Pinpoint the cell where the given text exists, returning its [X, Y] midpoint coordinate. 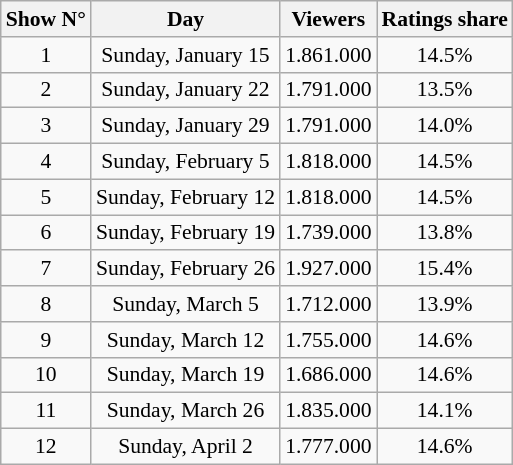
Sunday, January 29 [186, 126]
Viewers [328, 19]
3 [46, 126]
Show N° [46, 19]
1.835.000 [328, 411]
2 [46, 90]
7 [46, 269]
Sunday, February 12 [186, 197]
14.1% [445, 411]
15.4% [445, 269]
Sunday, January 22 [186, 90]
4 [46, 162]
10 [46, 375]
1.686.000 [328, 375]
Sunday, March 12 [186, 340]
Sunday, March 19 [186, 375]
1.712.000 [328, 304]
9 [46, 340]
1.777.000 [328, 447]
Sunday, February 26 [186, 269]
1.755.000 [328, 340]
5 [46, 197]
13.8% [445, 233]
13.9% [445, 304]
11 [46, 411]
8 [46, 304]
Ratings share [445, 19]
Sunday, March 26 [186, 411]
13.5% [445, 90]
1.861.000 [328, 55]
Sunday, February 19 [186, 233]
Sunday, February 5 [186, 162]
1 [46, 55]
14.0% [445, 126]
Sunday, April 2 [186, 447]
6 [46, 233]
Sunday, March 5 [186, 304]
Day [186, 19]
1.927.000 [328, 269]
1.739.000 [328, 233]
12 [46, 447]
Sunday, January 15 [186, 55]
